Determine the (x, y) coordinate at the center of the cell enclosing the given text.  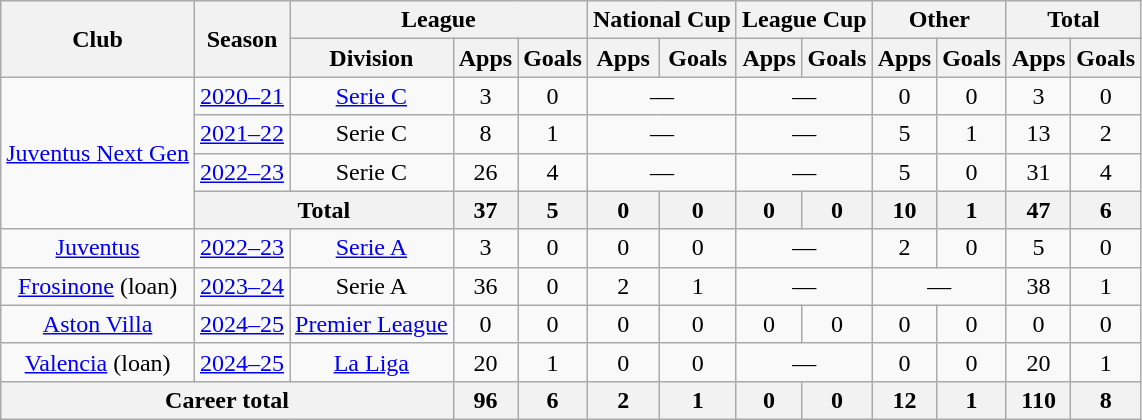
96 (485, 400)
Juventus (98, 248)
League Cup (804, 20)
Season (242, 39)
Club (98, 39)
31 (1038, 172)
38 (1038, 286)
League (439, 20)
37 (485, 210)
110 (1038, 400)
National Cup (662, 20)
Aston Villa (98, 324)
Frosinone (loan) (98, 286)
Premier League (372, 324)
36 (485, 286)
Division (372, 58)
Juventus Next Gen (98, 153)
2023–24 (242, 286)
13 (1038, 134)
10 (904, 210)
Career total (227, 400)
2021–22 (242, 134)
12 (904, 400)
Other (939, 20)
La Liga (372, 362)
47 (1038, 210)
26 (485, 172)
2020–21 (242, 96)
Valencia (loan) (98, 362)
